Capture the cell that displays the provided text and extract its [x, y] central coordinate. 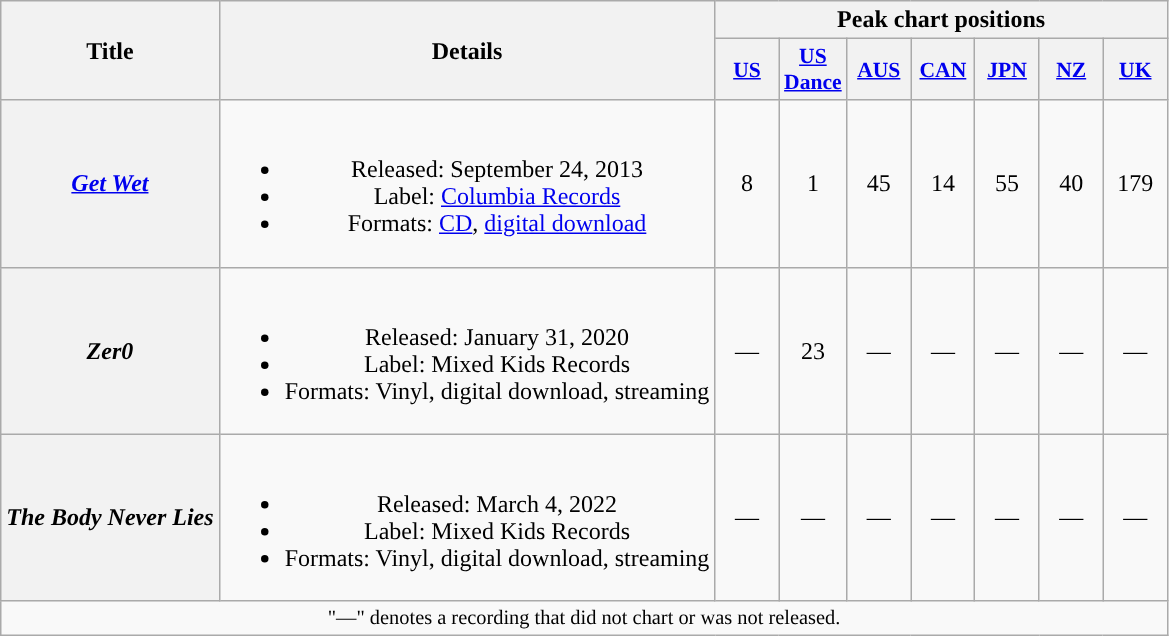
Released: January 31, 2020Label: Mixed Kids RecordsFormats: Vinyl, digital download, streaming [467, 350]
14 [943, 184]
Released: March 4, 2022Label: Mixed Kids RecordsFormats: Vinyl, digital download, streaming [467, 518]
23 [813, 350]
CAN [943, 70]
The Body Never Lies [110, 518]
45 [879, 184]
179 [1135, 184]
Peak chart positions [941, 20]
Zer0 [110, 350]
JPN [1007, 70]
Get Wet [110, 184]
US [747, 70]
NZ [1071, 70]
AUS [879, 70]
40 [1071, 184]
UK [1135, 70]
55 [1007, 184]
Released: September 24, 2013Label: Columbia RecordsFormats: CD, digital download [467, 184]
USDance [813, 70]
Title [110, 50]
"—" denotes a recording that did not chart or was not released. [584, 618]
8 [747, 184]
Details [467, 50]
1 [813, 184]
